Pinpoint the cell where the given text exists, returning its [x, y] midpoint coordinate. 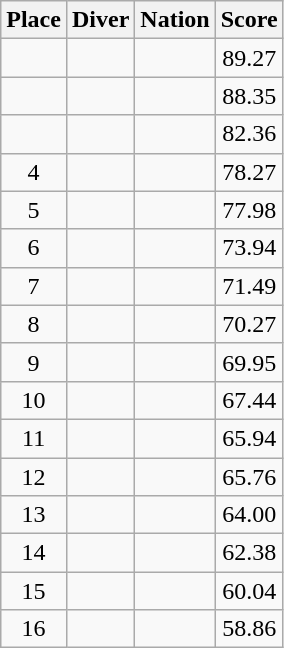
15 [34, 591]
14 [34, 553]
64.00 [249, 515]
58.86 [249, 629]
78.27 [249, 172]
13 [34, 515]
12 [34, 477]
65.76 [249, 477]
10 [34, 400]
69.95 [249, 362]
77.98 [249, 210]
5 [34, 210]
Nation [175, 20]
60.04 [249, 591]
73.94 [249, 248]
4 [34, 172]
65.94 [249, 438]
88.35 [249, 96]
71.49 [249, 286]
Score [249, 20]
67.44 [249, 400]
82.36 [249, 134]
16 [34, 629]
62.38 [249, 553]
89.27 [249, 58]
7 [34, 286]
Place [34, 20]
Diver [100, 20]
6 [34, 248]
8 [34, 324]
11 [34, 438]
70.27 [249, 324]
9 [34, 362]
